Determine the [X, Y] coordinate at the center of the cell enclosing the given text.  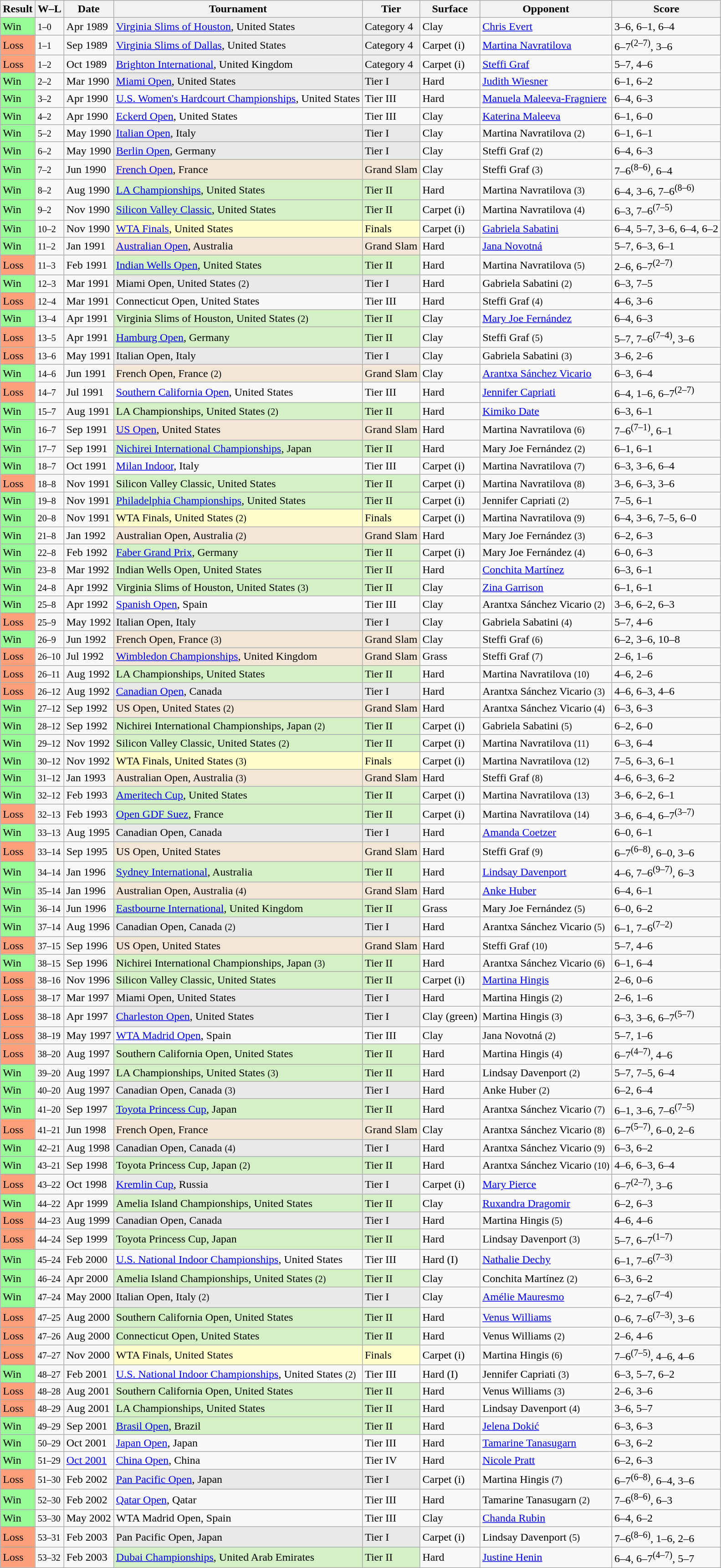
Australian Open, Australia [238, 246]
15–7 [49, 411]
11–3 [49, 265]
4–6, 2–6 [666, 674]
3–6, 2–6 [666, 356]
Steffi Graf (10) [546, 946]
3–6, 6–1, 6–4 [666, 26]
4–6, 3–6 [666, 301]
Martina Navratilova (4) [546, 210]
Jana Novotná (2) [546, 1035]
47–25 [49, 1318]
Steffi Graf (8) [546, 778]
Gabriela Sabatini (5) [546, 726]
43–21 [49, 1166]
Canadian Open, Canada (3) [238, 1090]
6–1, 7–6(7–3) [666, 1259]
19–8 [49, 500]
Martina Navratilova (9) [546, 518]
Jana Novotná [546, 246]
Oct 1989 [88, 64]
Martina Hingis (7) [546, 1480]
44–23 [49, 1220]
Feb 1992 [88, 553]
12–4 [49, 301]
5–7, 6–7(1–7) [666, 1239]
3–6, 5–7 [666, 1408]
6–3, 3–6, 6–4 [666, 466]
Brasil Open, Brazil [238, 1425]
Jun 1991 [88, 373]
6–4, 6–7(4–7), 5–7 [666, 1557]
13–4 [49, 318]
3–6, 6–3, 3–6 [666, 483]
Lindsay Davenport (2) [546, 1073]
Arantxa Sánchez Vicario (8) [546, 1129]
6–0, 6–1 [666, 833]
Surface [450, 9]
Lindsay Davenport [546, 872]
Arantxa Sánchez Vicario (4) [546, 708]
US Open, United States (2) [238, 708]
Apr 1997 [88, 1016]
Jun 1998 [88, 1129]
6–2, 6–4 [666, 1090]
25–8 [49, 605]
38–19 [49, 1035]
Arantxa Sánchez Vicario (6) [546, 963]
6–1, 7–6(7–2) [666, 927]
6–0, 6–3 [666, 553]
33–13 [49, 833]
Steffi Graf (9) [546, 851]
53–31 [49, 1537]
6–3, 3–6, 6–7(5–7) [666, 1016]
Jelena Dokić [546, 1425]
Lindsay Davenport (4) [546, 1408]
Milan Indoor, Italy [238, 466]
Jan 1993 [88, 778]
Martina Navratilova (13) [546, 795]
52–30 [49, 1500]
Arantxa Sánchez Vicario (5) [546, 927]
Dubai Championships, United Arab Emirates [238, 1557]
Mar 1990 [88, 81]
6–2, 3–6, 10–8 [666, 639]
Kimiko Date [546, 411]
4–2 [49, 116]
44–24 [49, 1239]
7–2 [49, 169]
26–11 [49, 674]
26–10 [49, 657]
Steffi Graf (4) [546, 301]
Tier [391, 9]
1–1 [49, 46]
43–22 [49, 1185]
6–3, 7–5 [666, 284]
Jennifer Capriati [546, 392]
Jun 1990 [88, 169]
20–8 [49, 518]
6–4, 6–2 [666, 1518]
Gabriela Sabatini (4) [546, 622]
29–12 [49, 743]
Mary Joe Fernández (4) [546, 553]
Steffi Graf (2) [546, 151]
Nichirei International Championships, Japan [238, 448]
Martina Hingis [546, 980]
Martina Navratilova (10) [546, 674]
5–7, 6–3, 6–1 [666, 246]
Date [88, 9]
Martina Navratilova (2) [546, 133]
Sep 1998 [88, 1166]
Amélie Mauresmo [546, 1298]
Sep 1995 [88, 851]
Aug 1990 [88, 189]
7–6(8–6), 1–6, 2–6 [666, 1537]
38–16 [49, 980]
4–6, 6–3, 6–4 [666, 1166]
2–6, 3–6 [666, 1391]
48–29 [49, 1408]
Australian Open, Australia (2) [238, 535]
Hamburg Open, Germany [238, 337]
32–12 [49, 795]
3–6, 6–2, 6–1 [666, 795]
U.S. National Indoor Championships, United States [238, 1259]
33–14 [49, 851]
26–9 [49, 639]
31–12 [49, 778]
Canadian Open, Canada (2) [238, 927]
Jennifer Capriati (2) [546, 500]
Martina Navratilova (3) [546, 189]
Venus Williams [546, 1318]
45–24 [49, 1259]
Tamarine Tanasugarn [546, 1443]
Sydney International, Australia [238, 872]
5–7, 7–6(7–4), 3–6 [666, 337]
Amelia Island Championships, United States (2) [238, 1278]
Faber Grand Prix, Germany [238, 553]
25–9 [49, 622]
China Open, China [238, 1461]
51–29 [49, 1461]
Amanda Coetzer [546, 833]
6–3, 7–6(7–5) [666, 210]
WTA Finals, United States (2) [238, 518]
May 1992 [88, 622]
Italian Open, Italy (2) [238, 1298]
32–13 [49, 814]
LA Championships, United States (3) [238, 1073]
Martina Navratilova (11) [546, 743]
Score [666, 9]
26–12 [49, 691]
6–4, 5–7, 3–6, 6–4, 6–2 [666, 229]
Justine Henin [546, 1557]
U.S. National Indoor Championships, United States (2) [238, 1374]
6–2, 6–0 [666, 726]
French Open, France (3) [238, 639]
Brighton International, United Kingdom [238, 64]
Martina Navratilova (7) [546, 466]
Apr 1989 [88, 26]
Lindsay Davenport (3) [546, 1239]
Lindsay Davenport (5) [546, 1537]
Venus Williams (2) [546, 1336]
Mar 1992 [88, 570]
10–2 [49, 229]
6–0, 6–2 [666, 908]
Nathalie Dechy [546, 1259]
Ruxandra Dragomir [546, 1203]
Nichirei International Championships, Japan (2) [238, 726]
Tamarine Tanasugarn (2) [546, 1500]
Aug 1996 [88, 927]
May 1991 [88, 356]
18–8 [49, 483]
May 1997 [88, 1035]
Martina Hingis (2) [546, 998]
Steffi Graf (5) [546, 337]
42–21 [49, 1148]
Steffi Graf (6) [546, 639]
6–1, 6–4 [666, 963]
50–29 [49, 1443]
49–29 [49, 1425]
14–6 [49, 373]
Amelia Island Championships, United States [238, 1203]
17–7 [49, 448]
38–18 [49, 1016]
6–7(5–7), 6–0, 2–6 [666, 1129]
Qatar Open, Qatar [238, 1500]
Conchita Martínez [546, 570]
Aug 1995 [88, 833]
4–6, 7–6(9–7), 6–3 [666, 872]
Tier IV [391, 1461]
Steffi Graf (7) [546, 657]
6–4, 3–6, 7–6(8–6) [666, 189]
Anke Huber (2) [546, 1090]
Gabriela Sabatini (2) [546, 284]
Martina Hingis (3) [546, 1016]
U.S. Women's Hardcourt Championships, United States [238, 99]
Mary Pierce [546, 1185]
7–6(8–6), 6–4 [666, 169]
2–6, 4–6 [666, 1336]
Mary Joe Fernández (3) [546, 535]
Ameritech Cup, United States [238, 795]
6–7(6–8), 6–0, 3–6 [666, 851]
Arantxa Sánchez Vicario (3) [546, 691]
Virginia Slims of Houston, United States (2) [238, 318]
Feb 1991 [88, 265]
7–5, 6–1 [666, 500]
13–5 [49, 337]
Philadelphia Championships, United States [238, 500]
4–6, 6–3, 4–6 [666, 691]
30–12 [49, 760]
23–8 [49, 570]
6–1, 3–6, 7–6(7–5) [666, 1109]
Nov 1996 [88, 980]
Australian Open, Australia (3) [238, 778]
36–14 [49, 908]
6–1, 6–0 [666, 116]
Chris Evert [546, 26]
22–8 [49, 553]
Arantxa Sánchez Vicario (10) [546, 1166]
LA Championships, United States (2) [238, 411]
Nov 2000 [88, 1355]
Wimbledon Championships, United Kingdom [238, 657]
Sep 2001 [88, 1425]
Mary Joe Fernández (5) [546, 908]
Venus Williams (3) [546, 1391]
Apr 2000 [88, 1278]
Apr 1999 [88, 1203]
Jennifer Capriati (3) [546, 1374]
Martina Navratilova (12) [546, 760]
6–2, 7–6(7–4) [666, 1298]
Silicon Valley Classic, United States (2) [238, 743]
47–26 [49, 1336]
51–30 [49, 1480]
53–32 [49, 1557]
14–7 [49, 392]
6–7(6–8), 6–4, 3–6 [666, 1480]
Nicole Pratt [546, 1461]
Berlin Open, Germany [238, 151]
Aug 1998 [88, 1148]
Martina Hingis (6) [546, 1355]
Martina Navratilova (8) [546, 483]
4–6, 4–6 [666, 1220]
7–6(7–1), 6–1 [666, 430]
Zina Garrison [546, 587]
48–27 [49, 1374]
47–27 [49, 1355]
Toyota Princess Cup, Japan (2) [238, 1166]
35–14 [49, 891]
48–28 [49, 1391]
Arantxa Sánchez Vicario (9) [546, 1148]
Sep 1997 [88, 1109]
Jul 1992 [88, 657]
6–4, 1–6, 6–7(2–7) [666, 392]
Charleston Open, United States [238, 1016]
Martina Navratilova (5) [546, 265]
Steffi Graf (3) [546, 169]
Canadian Open, Canada (4) [238, 1148]
38–15 [49, 963]
Australian Open, Australia (4) [238, 891]
39–20 [49, 1073]
27–12 [49, 708]
6–7(4–7), 4–6 [666, 1054]
0–6, 7–6(7–3), 3–6 [666, 1318]
5–7, 1–6 [666, 1035]
37–14 [49, 927]
5–2 [49, 133]
47–24 [49, 1298]
37–15 [49, 946]
7–5, 6–3, 6–1 [666, 760]
Virginia Slims of Dallas, United States [238, 46]
Virginia Slims of Houston, United States (3) [238, 587]
Arantxa Sánchez Vicario (7) [546, 1109]
Gabriela Sabatini (3) [546, 356]
Jul 1991 [88, 392]
6–3, 5–7, 6–2 [666, 1374]
6–2 [49, 151]
Clay (green) [450, 1016]
Martina Navratilova (6) [546, 430]
Mary Joe Fernández [546, 318]
Arantxa Sánchez Vicario (2) [546, 605]
5–7, 7–5, 6–4 [666, 1073]
Manuela Maleeva-Fragniere [546, 99]
May 2002 [88, 1518]
16–7 [49, 430]
40–20 [49, 1090]
Mar 1997 [88, 998]
Martina Hingis (4) [546, 1054]
Martina Hingis (5) [546, 1220]
12–3 [49, 284]
41–21 [49, 1129]
Feb 2001 [88, 1374]
21–8 [49, 535]
Gabriela Sabatini [546, 229]
Miami Open, United States (2) [238, 284]
34–14 [49, 872]
46–24 [49, 1278]
Sep 1989 [88, 46]
Conchita Martínez (2) [546, 1278]
9–2 [49, 210]
Tournament [238, 9]
Feb 2000 [88, 1259]
Martina Navratilova [546, 46]
Aug 1999 [88, 1220]
Jan 1991 [88, 246]
Aug 1991 [88, 411]
6–4, 3–6, 7–5, 6–0 [666, 518]
Eckerd Open, United States [238, 116]
Anke Huber [546, 891]
2–6, 0–6 [666, 980]
24–8 [49, 587]
Spanish Open, Spain [238, 605]
3–6, 6–4, 6–7(3–7) [666, 814]
18–7 [49, 466]
W–L [49, 9]
Nichirei International Championships, Japan (3) [238, 963]
38–17 [49, 998]
4–6, 6–3, 6–2 [666, 778]
WTA Finals, United States (3) [238, 760]
2–2 [49, 81]
3–2 [49, 99]
Oct 1991 [88, 466]
8–2 [49, 189]
French Open, France (2) [238, 373]
6–1, 6–2 [666, 81]
1–0 [49, 26]
Result [18, 9]
Chanda Rubin [546, 1518]
Oct 1998 [88, 1185]
3–6, 6–2, 6–3 [666, 605]
Arantxa Sánchez Vicario [546, 373]
7–6(8–6), 6–3 [666, 1500]
13–6 [49, 356]
Kremlin Cup, Russia [238, 1185]
Jan 1992 [88, 535]
Mary Joe Fernández (2) [546, 448]
May 2000 [88, 1298]
2–6, 6–7(2–7) [666, 265]
Judith Wiesner [546, 81]
Opponent [546, 9]
Jun 1996 [88, 908]
41–20 [49, 1109]
6–4, 6–1 [666, 891]
Jun 1992 [88, 639]
44–22 [49, 1203]
53–30 [49, 1518]
Japan Open, Japan [238, 1443]
Martina Navratilova (14) [546, 814]
1–2 [49, 64]
38–20 [49, 1054]
7–6(7–5), 4–6, 4–6 [666, 1355]
Steffi Graf [546, 64]
28–12 [49, 726]
Sep 1999 [88, 1239]
Katerina Maleeva [546, 116]
Open GDF Suez, France [238, 814]
Eastbourne International, United Kingdom [238, 908]
11–2 [49, 246]
Virginia Slims of Houston, United States [238, 26]
